Return [X, Y] of the center of cell containing provided text 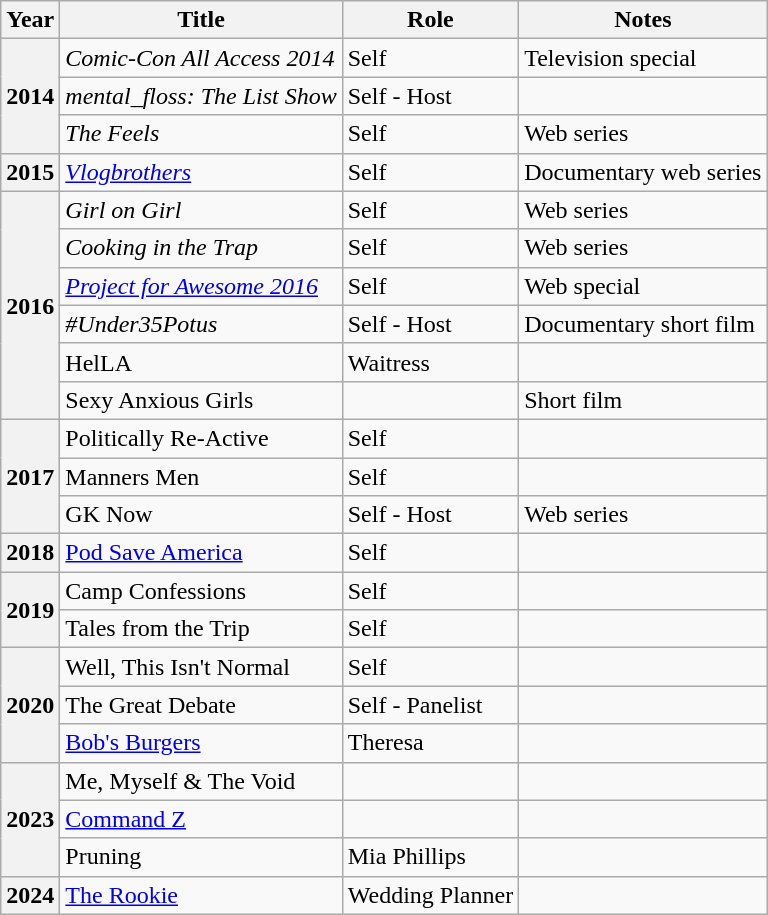
2015 [30, 172]
2024 [30, 895]
Command Z [201, 819]
Girl on Girl [201, 210]
Well, This Isn't Normal [201, 667]
Politically Re-Active [201, 438]
The Feels [201, 134]
Self - Panelist [430, 705]
Documentary short film [643, 324]
Wedding Planner [430, 895]
Mia Phillips [430, 857]
Project for Awesome 2016 [201, 286]
2017 [30, 476]
Cooking in the Trap [201, 248]
Waitress [430, 362]
2023 [30, 819]
Theresa [430, 743]
Bob's Burgers [201, 743]
2016 [30, 305]
The Great Debate [201, 705]
Vlogbrothers [201, 172]
Pod Save America [201, 553]
Sexy Anxious Girls [201, 400]
Year [30, 20]
Comic-Con All Access 2014 [201, 58]
Pruning [201, 857]
#Under35Potus [201, 324]
Documentary web series [643, 172]
Short film [643, 400]
HelLA [201, 362]
Me, Myself & The Void [201, 781]
2018 [30, 553]
The Rookie [201, 895]
Tales from the Trip [201, 629]
2020 [30, 705]
mental_floss: The List Show [201, 96]
Notes [643, 20]
2019 [30, 610]
2014 [30, 96]
Camp Confessions [201, 591]
Television special [643, 58]
Manners Men [201, 477]
Web special [643, 286]
Title [201, 20]
Role [430, 20]
GK Now [201, 515]
